Capture the cell that displays the provided text and extract its (x, y) central coordinate. 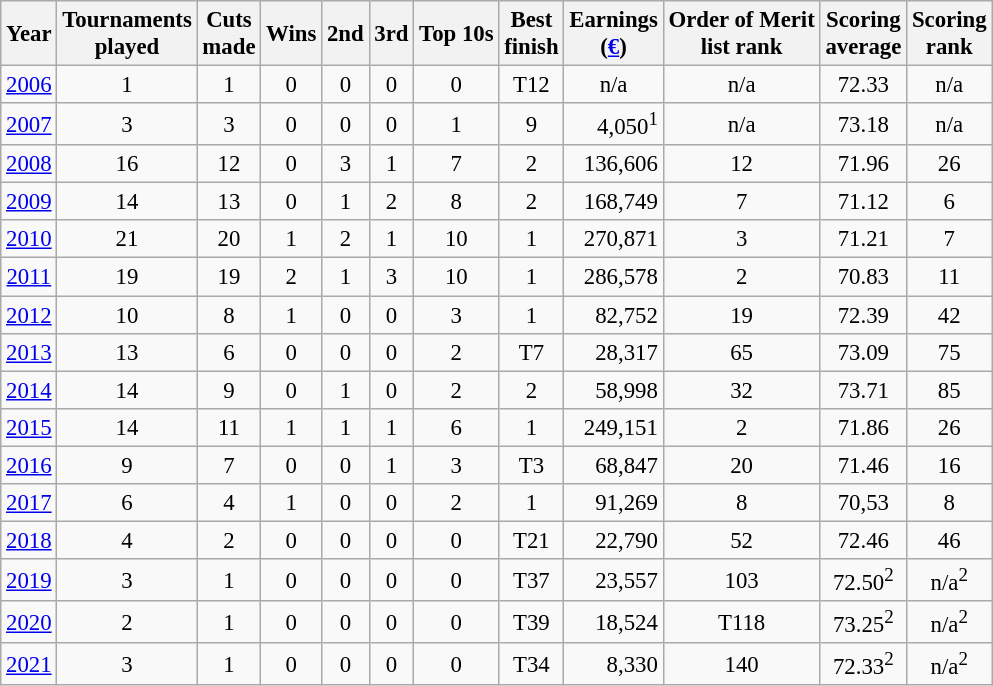
2017 (29, 503)
Scoringrank (950, 34)
2020 (29, 622)
2010 (29, 239)
2nd (346, 34)
71.86 (864, 427)
46 (950, 540)
71.96 (864, 164)
73.71 (864, 390)
2015 (29, 427)
52 (742, 540)
T39 (532, 622)
136,606 (614, 164)
2016 (29, 465)
58,998 (614, 390)
71.46 (864, 465)
2006 (29, 85)
3rd (392, 34)
Tournaments played (127, 34)
2014 (29, 390)
Best finish (532, 34)
72.332 (864, 664)
270,871 (614, 239)
71.12 (864, 202)
2018 (29, 540)
249,151 (614, 427)
72.46 (864, 540)
42 (950, 315)
T118 (742, 622)
71.21 (864, 239)
2008 (29, 164)
2012 (29, 315)
72.502 (864, 580)
T12 (532, 85)
18,524 (614, 622)
82,752 (614, 315)
68,847 (614, 465)
Year (29, 34)
2007 (29, 124)
70,53 (864, 503)
T34 (532, 664)
73.18 (864, 124)
73.252 (864, 622)
Order of Merit list rank (742, 34)
103 (742, 580)
85 (950, 390)
Wins (292, 34)
70.83 (864, 277)
Top 10s (456, 34)
T7 (532, 352)
28,317 (614, 352)
2009 (29, 202)
32 (742, 390)
2021 (29, 664)
4,0501 (614, 124)
T3 (532, 465)
8,330 (614, 664)
21 (127, 239)
Cuts made (229, 34)
75 (950, 352)
2011 (29, 277)
140 (742, 664)
T37 (532, 580)
Scoring average (864, 34)
22,790 (614, 540)
2013 (29, 352)
72.33 (864, 85)
168,749 (614, 202)
23,557 (614, 580)
Earnings(€) (614, 34)
72.39 (864, 315)
T21 (532, 540)
91,269 (614, 503)
65 (742, 352)
2019 (29, 580)
73.09 (864, 352)
286,578 (614, 277)
